Search for the cell housing the specified text and yield its [X, Y] center coordinate. 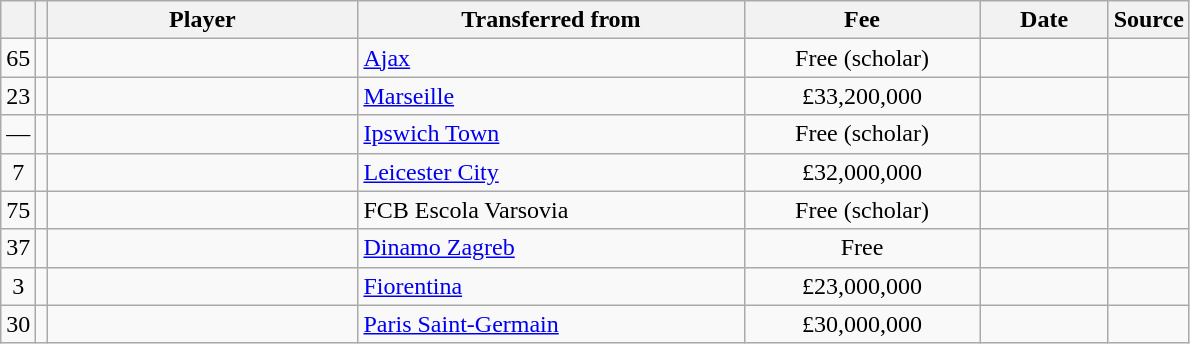
23 [18, 96]
— [18, 134]
Transferred from [551, 20]
Ajax [551, 58]
Marseille [551, 96]
3 [18, 286]
Leicester City [551, 172]
FCB Escola Varsovia [551, 210]
Dinamo Zagreb [551, 248]
Player [202, 20]
Source [1148, 20]
Date [1044, 20]
Paris Saint-Germain [551, 324]
65 [18, 58]
7 [18, 172]
37 [18, 248]
Free [862, 248]
Ipswich Town [551, 134]
£23,000,000 [862, 286]
30 [18, 324]
Fiorentina [551, 286]
£33,200,000 [862, 96]
75 [18, 210]
Fee [862, 20]
£32,000,000 [862, 172]
£30,000,000 [862, 324]
